Return the (x, y) coordinate for the center point of the cell that contains the specified text.  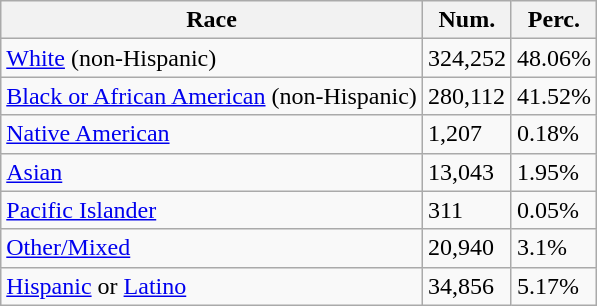
3.1% (554, 248)
Asian (212, 172)
34,856 (466, 286)
Num. (466, 20)
280,112 (466, 96)
Black or African American (non-Hispanic) (212, 96)
Pacific Islander (212, 210)
Other/Mixed (212, 248)
Native American (212, 134)
5.17% (554, 286)
White (non-Hispanic) (212, 58)
13,043 (466, 172)
Perc. (554, 20)
1.95% (554, 172)
20,940 (466, 248)
41.52% (554, 96)
311 (466, 210)
Race (212, 20)
1,207 (466, 134)
0.05% (554, 210)
48.06% (554, 58)
Hispanic or Latino (212, 286)
324,252 (466, 58)
0.18% (554, 134)
